Find where the given text appears and provide that cell's center as (x, y) coordinate. 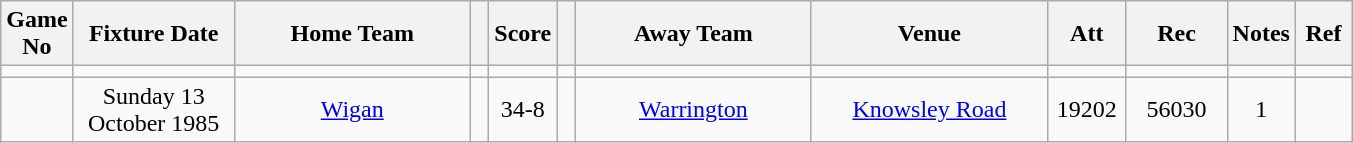
Away Team (693, 34)
56030 (1176, 110)
Att (1086, 34)
Knowsley Road (929, 110)
Warrington (693, 110)
Home Team (352, 34)
34-8 (523, 110)
Fixture Date (154, 34)
Notes (1261, 34)
Game No (37, 34)
19202 (1086, 110)
Sunday 13 October 1985 (154, 110)
Ref (1323, 34)
Rec (1176, 34)
Wigan (352, 110)
Venue (929, 34)
1 (1261, 110)
Score (523, 34)
